From the cell containing the given text, extract its center point as (X, Y) coordinate. 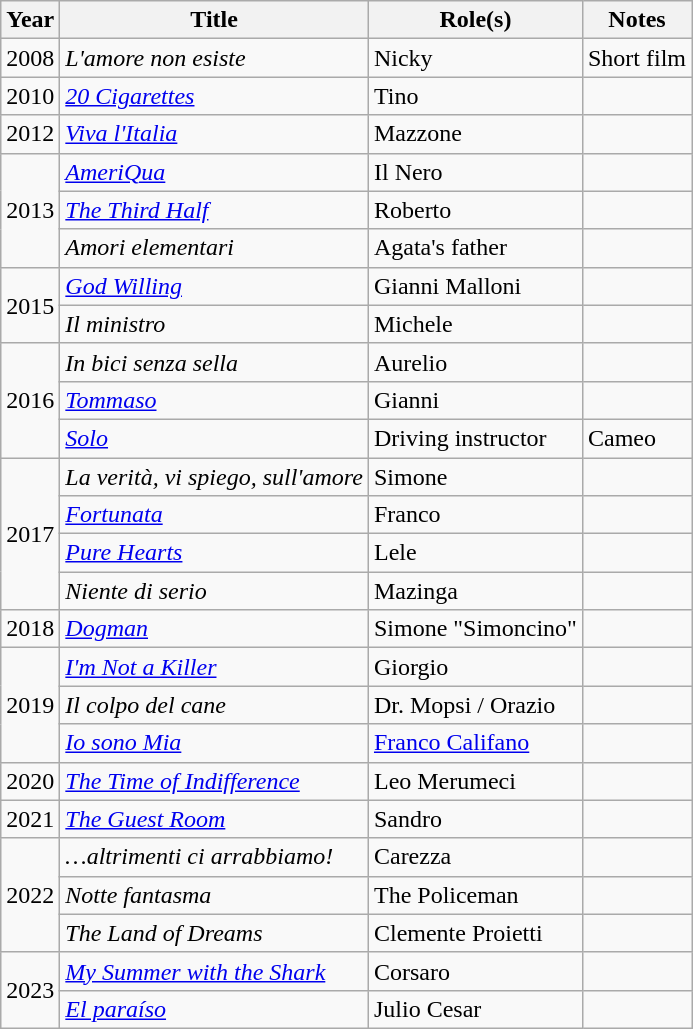
2019 (30, 705)
Mazzone (475, 134)
Giorgio (475, 667)
In bici senza sella (214, 362)
Simone "Simoncino" (475, 629)
The Land of Dreams (214, 933)
Franco Califano (475, 743)
El paraíso (214, 1009)
Il ministro (214, 324)
Tino (475, 96)
2010 (30, 96)
2018 (30, 629)
2013 (30, 210)
2008 (30, 58)
Viva l'Italia (214, 134)
La verità, vi spiego, sull'amore (214, 477)
Nicky (475, 58)
Agata's father (475, 248)
Michele (475, 324)
Gianni Malloni (475, 286)
Notes (636, 20)
Tommaso (214, 400)
Gianni (475, 400)
20 Cigarettes (214, 96)
Short film (636, 58)
Roberto (475, 210)
2016 (30, 400)
Lele (475, 553)
The Policeman (475, 895)
Solo (214, 438)
Io sono Mia (214, 743)
God Willing (214, 286)
The Third Half (214, 210)
2015 (30, 305)
Leo Merumeci (475, 781)
The Time of Indifference (214, 781)
2021 (30, 819)
Amori elementari (214, 248)
Il Nero (475, 172)
2017 (30, 534)
I'm Not a Killer (214, 667)
2012 (30, 134)
Mazinga (475, 591)
Driving instructor (475, 438)
The Guest Room (214, 819)
Notte fantasma (214, 895)
Role(s) (475, 20)
Dogman (214, 629)
Franco (475, 515)
Pure Hearts (214, 553)
Niente di serio (214, 591)
2023 (30, 990)
2020 (30, 781)
Il colpo del cane (214, 705)
AmeriQua (214, 172)
Aurelio (475, 362)
Title (214, 20)
Corsaro (475, 971)
My Summer with the Shark (214, 971)
Fortunata (214, 515)
…altrimenti ci arrabbiamo! (214, 857)
Clemente Proietti (475, 933)
Julio Cesar (475, 1009)
Sandro (475, 819)
2022 (30, 895)
Cameo (636, 438)
Dr. Mopsi / Orazio (475, 705)
Simone (475, 477)
L'amore non esiste (214, 58)
Year (30, 20)
Carezza (475, 857)
